Capture the cell that displays the provided text and extract its [X, Y] central coordinate. 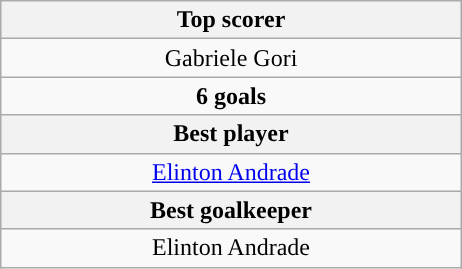
Gabriele Gori [230, 58]
Best player [230, 134]
Best goalkeeper [230, 210]
6 goals [230, 96]
Top scorer [230, 20]
